Return [X, Y] of the center of cell containing provided text 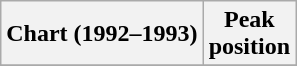
Peakposition [249, 34]
Chart (1992–1993) [102, 34]
